Pinpoint the cell where the given text exists, returning its (X, Y) midpoint coordinate. 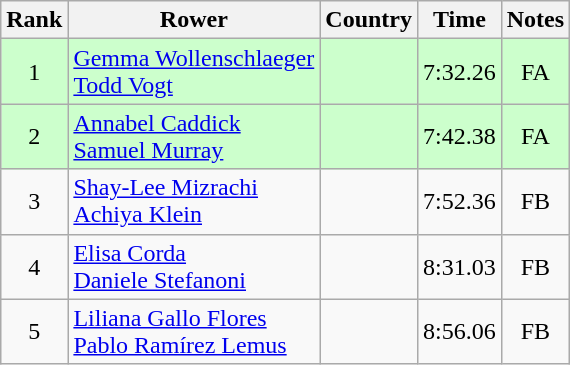
2 (34, 136)
Time (460, 20)
Country (369, 20)
7:52.36 (460, 202)
Rank (34, 20)
4 (34, 266)
Rower (194, 20)
Gemma WollenschlaegerTodd Vogt (194, 72)
1 (34, 72)
Elisa CordaDaniele Stefanoni (194, 266)
8:31.03 (460, 266)
Shay-Lee MizrachiAchiya Klein (194, 202)
7:32.26 (460, 72)
5 (34, 332)
Annabel CaddickSamuel Murray (194, 136)
3 (34, 202)
Notes (535, 20)
8:56.06 (460, 332)
Liliana Gallo FloresPablo Ramírez Lemus (194, 332)
7:42.38 (460, 136)
